Find where the given text appears and provide that cell's center as [X, Y] coordinate. 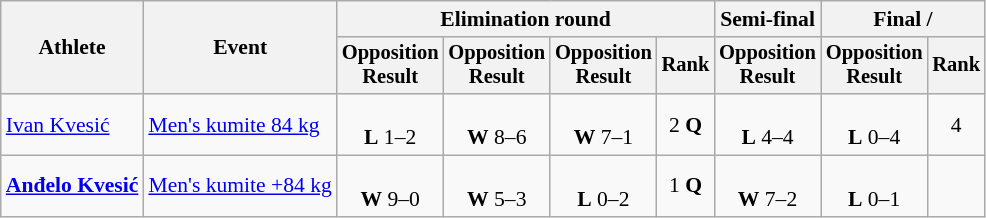
Anđelo Kvesić [72, 186]
Event [240, 48]
W 5–3 [496, 186]
Elimination round [526, 19]
W 7–1 [604, 124]
1 Q [686, 186]
W 8–6 [496, 124]
Semi-final [768, 19]
2 Q [686, 124]
Athlete [72, 48]
W 9–0 [390, 186]
Men's kumite +84 kg [240, 186]
Final / [903, 19]
L 0–2 [604, 186]
L 0–1 [874, 186]
L 0–4 [874, 124]
4 [956, 124]
L 1–2 [390, 124]
Men's kumite 84 kg [240, 124]
Ivan Kvesić [72, 124]
L 4–4 [768, 124]
W 7–2 [768, 186]
